Output the [X, Y] coordinate of the center of the cell containing the given text.  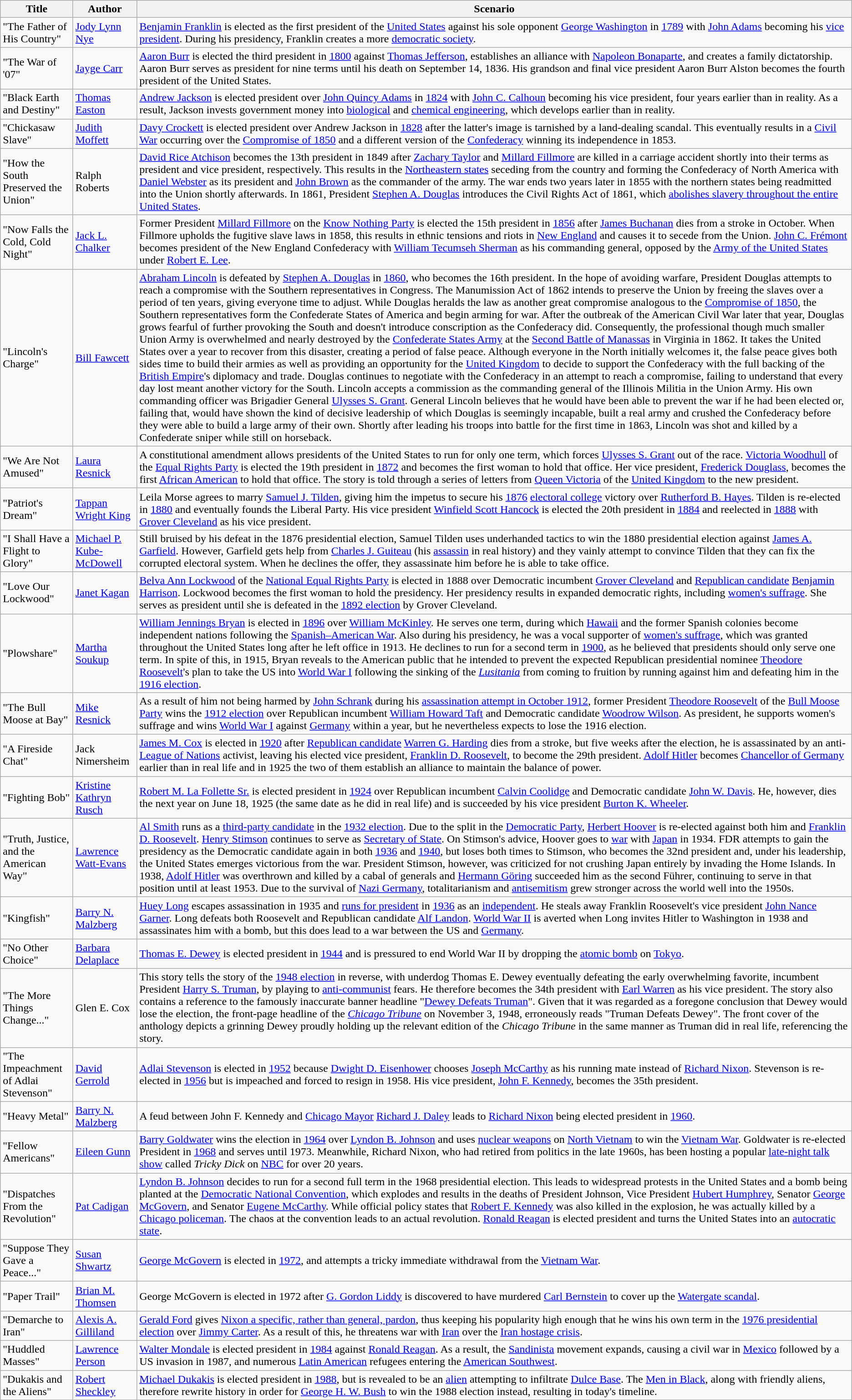
"Fighting Bob" [36, 797]
"Now Falls the Cold, Cold Night" [36, 242]
"Kingfish" [36, 918]
Barbara Delaplace [105, 954]
"The Father of His Country" [36, 33]
Laura Resnick [105, 467]
"The Impeachment of Adlai Stevenson" [36, 1074]
"No Other Choice" [36, 954]
"Patriot's Dream" [36, 509]
"Black Earth and Destiny" [36, 104]
Jody Lynn Nye [105, 33]
"Suppose They Gave a Peace..." [36, 1260]
Jack Nimersheim [105, 756]
Pat Cadigan [105, 1206]
Lawrence Watt-Evans [105, 857]
George McGovern is elected in 1972 after G. Gordon Liddy is discovered to have murdered Carl Bernstein to cover up the Watergate scandal. [494, 1296]
Judith Moffett [105, 134]
"The More Things Change..." [36, 1008]
Thomas E. Dewey is elected president in 1944 and is pressured to end World War II by dropping the atomic bomb on Tokyo. [494, 954]
"Chickasaw Slave" [36, 134]
Brian M. Thomsen [105, 1296]
Jayge Carr [105, 68]
"Dispatches From the Revolution" [36, 1206]
"Love Our Lockwood" [36, 593]
"Dukakis and the Aliens" [36, 1385]
Title [36, 9]
Glen E. Cox [105, 1008]
"A Fireside Chat" [36, 756]
Susan Shwartz [105, 1260]
"The War of '07" [36, 68]
"How the South Preserved the Union" [36, 182]
Jack L. Chalker [105, 242]
Ralph Roberts [105, 182]
Tappan Wright King [105, 509]
"Demarche to Iran" [36, 1325]
Mike Resnick [105, 714]
"Plowshare" [36, 653]
Martha Soukup [105, 653]
Bill Fawcett [105, 358]
Kristine Kathryn Rusch [105, 797]
Thomas Easton [105, 104]
Robert Sheckley [105, 1385]
"Lincoln's Charge" [36, 358]
Lawrence Person [105, 1355]
"Fellow Americans" [36, 1152]
"I Shall Have a Flight to Glory" [36, 551]
"Paper Trail" [36, 1296]
"We Are Not Amused" [36, 467]
Janet Kagan [105, 593]
Scenario [494, 9]
David Gerrold [105, 1074]
"Huddled Masses" [36, 1355]
Author [105, 9]
"The Bull Moose at Bay" [36, 714]
A feud between John F. Kennedy and Chicago Mayor Richard J. Daley leads to Richard Nixon being elected president in 1960. [494, 1116]
Alexis A. Gilliland [105, 1325]
"Truth, Justice, and the American Way" [36, 857]
Michael P. Kube-McDowell [105, 551]
Eileen Gunn [105, 1152]
"Heavy Metal" [36, 1116]
George McGovern is elected in 1972, and attempts a tricky immediate withdrawal from the Vietnam War. [494, 1260]
